Search for the cell housing the specified text and yield its [x, y] center coordinate. 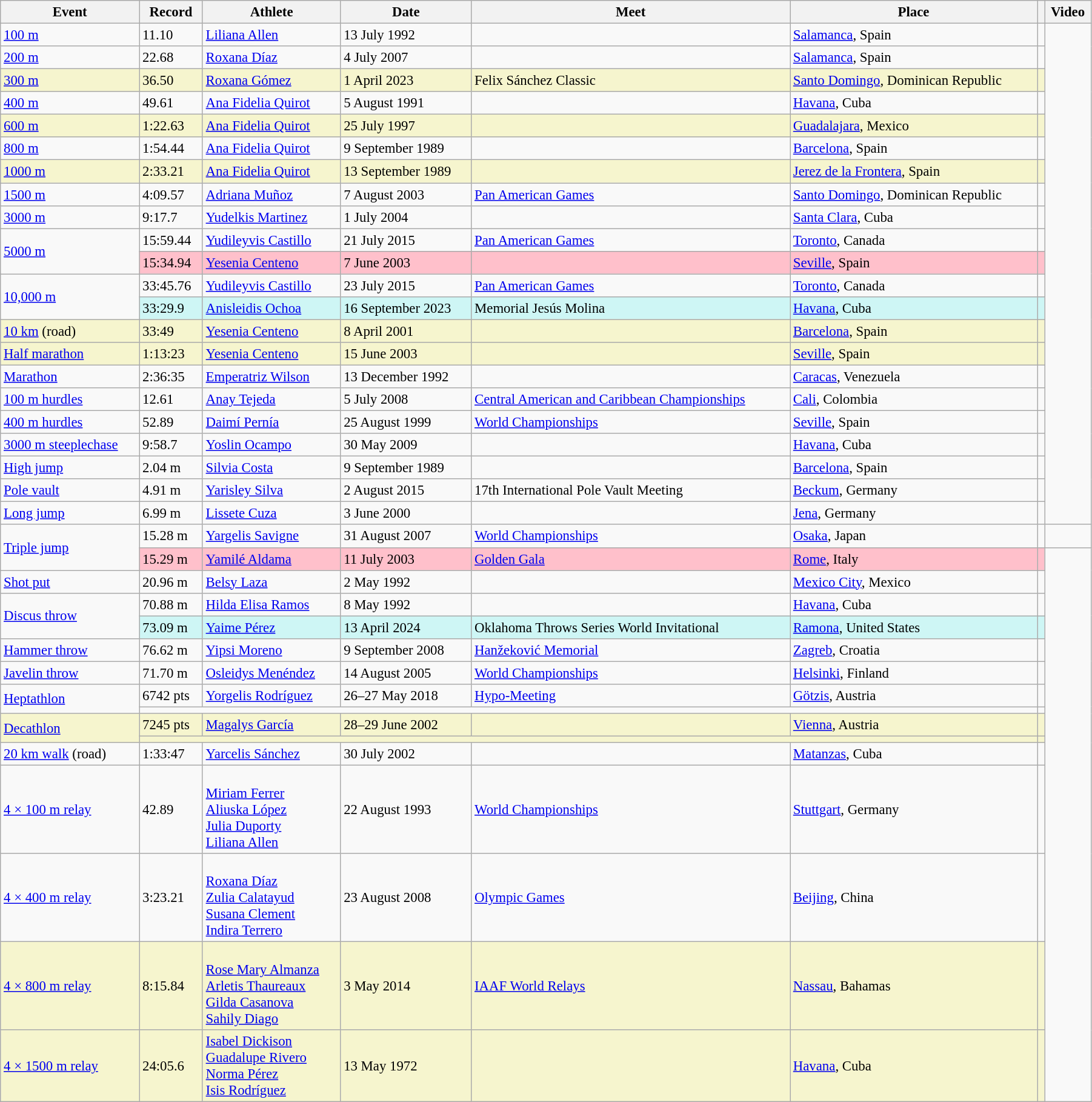
7 June 2003 [406, 262]
Discus throw [70, 616]
Yoslin Ocampo [271, 445]
Osleidys Menéndez [271, 673]
7245 pts [171, 725]
IAAF World Relays [631, 986]
Hypo-Meeting [631, 696]
2:33.21 [171, 172]
Athlete [271, 12]
25 July 1997 [406, 126]
Jena, Germany [914, 513]
Beckum, Germany [914, 490]
Marathon [70, 376]
30 July 2002 [406, 754]
Record [171, 12]
3:23.21 [171, 898]
17th International Pole Vault Meeting [631, 490]
9:17.7 [171, 217]
Ramona, United States [914, 627]
Roxana Gómez [271, 81]
8 April 2001 [406, 331]
5000 m [70, 251]
Javelin throw [70, 673]
23 August 2008 [406, 898]
Pole vault [70, 490]
Olympic Games [631, 898]
Liliana Allen [271, 35]
11 July 2003 [406, 559]
Guadalajara, Mexico [914, 126]
Yarisley Silva [271, 490]
1:54.44 [171, 149]
Anay Tejeda [271, 399]
Silvia Costa [271, 468]
8 May 1992 [406, 604]
Decathlon [70, 728]
15.28 m [171, 536]
Shot put [70, 582]
6742 pts [171, 696]
15.29 m [171, 559]
Rose Mary AlmanzaArletis ThaureauxGilda CasanovaSahily Diago [271, 986]
Cali, Colombia [914, 399]
Stuttgart, Germany [914, 810]
2.04 m [171, 468]
26–27 May 2018 [406, 696]
20.96 m [171, 582]
5 August 1991 [406, 103]
6.99 m [171, 513]
Helsinki, Finland [914, 673]
Heptathlon [70, 699]
49.61 [171, 103]
300 m [70, 81]
71.70 m [171, 673]
22 August 1993 [406, 810]
Yamilé Aldama [271, 559]
Yarcelis Sánchez [271, 754]
15 June 2003 [406, 354]
3 June 2000 [406, 513]
30 May 2009 [406, 445]
20 km walk (road) [70, 754]
Yudelkis Martinez [271, 217]
1 April 2023 [406, 81]
Santa Clara, Cuba [914, 217]
10 km (road) [70, 331]
Triple jump [70, 548]
Jerez de la Frontera, Spain [914, 172]
33:29.9 [171, 309]
400 m hurdles [70, 422]
76.62 m [171, 650]
Half marathon [70, 354]
21 July 2015 [406, 240]
Roxana Díaz [271, 58]
31 August 2007 [406, 536]
Yipsi Moreno [271, 650]
73.09 m [171, 627]
8:15.84 [171, 986]
High jump [70, 468]
11.10 [171, 35]
Memorial Jesús Molina [631, 309]
Beijing, China [914, 898]
Oklahoma Throws Series World Invitational [631, 627]
3000 m [70, 217]
1 July 2004 [406, 217]
Central American and Caribbean Championships [631, 399]
4.91 m [171, 490]
13 July 1992 [406, 35]
Vienna, Austria [914, 725]
Long jump [70, 513]
Yargelis Savigne [271, 536]
Matanzas, Cuba [914, 754]
Date [406, 12]
4 × 400 m relay [70, 898]
Hammer throw [70, 650]
Mexico City, Mexico [914, 582]
2:36:35 [171, 376]
33:45.76 [171, 286]
Miriam FerrerAliuska LópezJulia DuportyLiliana Allen [271, 810]
36.50 [171, 81]
22.68 [171, 58]
Event [70, 12]
33:49 [171, 331]
15:34.94 [171, 262]
13 April 2024 [406, 627]
25 August 1999 [406, 422]
4 × 100 m relay [70, 810]
3000 m steeplechase [70, 445]
42.89 [171, 810]
23 July 2015 [406, 286]
Hilda Elisa Ramos [271, 604]
13 September 1989 [406, 172]
100 m [70, 35]
Götzis, Austria [914, 696]
Emperatriz Wilson [271, 376]
13 December 1992 [406, 376]
Meet [631, 12]
1000 m [70, 172]
Place [914, 12]
12.61 [171, 399]
Felix Sánchez Classic [631, 81]
3 May 2014 [406, 986]
Yorgelis Rodríguez [271, 696]
70.88 m [171, 604]
2 August 2015 [406, 490]
Rome, Italy [914, 559]
5 July 2008 [406, 399]
Zagreb, Croatia [914, 650]
400 m [70, 103]
1:33:47 [171, 754]
7 August 2003 [406, 195]
Magalys García [271, 725]
1500 m [70, 195]
Video [1068, 12]
15:59.44 [171, 240]
4 × 800 m relay [70, 986]
600 m [70, 126]
Yaime Pérez [271, 627]
1:13:23 [171, 354]
9 September 2008 [406, 650]
1:22.63 [171, 126]
14 August 2005 [406, 673]
800 m [70, 149]
4:09.57 [171, 195]
52.89 [171, 422]
Hanžeković Memorial [631, 650]
Adriana Muñoz [271, 195]
2 May 1992 [406, 582]
Nassau, Bahamas [914, 986]
Golden Gala [631, 559]
10,000 m [70, 297]
Osaka, Japan [914, 536]
Lissete Cuza [271, 513]
4 July 2007 [406, 58]
Anisleidis Ochoa [271, 309]
Roxana DíazZulia CalatayudSusana ClementIndira Terrero [271, 898]
Belsy Laza [271, 582]
Daimí Pernía [271, 422]
9:58.7 [171, 445]
16 September 2023 [406, 309]
Caracas, Venezuela [914, 376]
28–29 June 2002 [406, 725]
200 m [70, 58]
100 m hurdles [70, 399]
